Find where the given text appears and provide that cell's center as [x, y] coordinate. 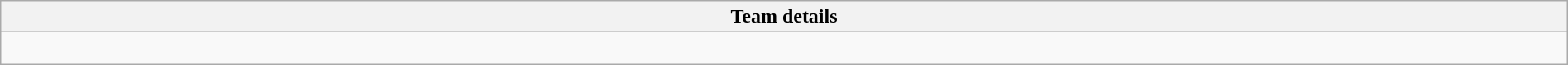
Team details [784, 17]
